Locate the cell with the specified text and output its [X, Y] center coordinate. 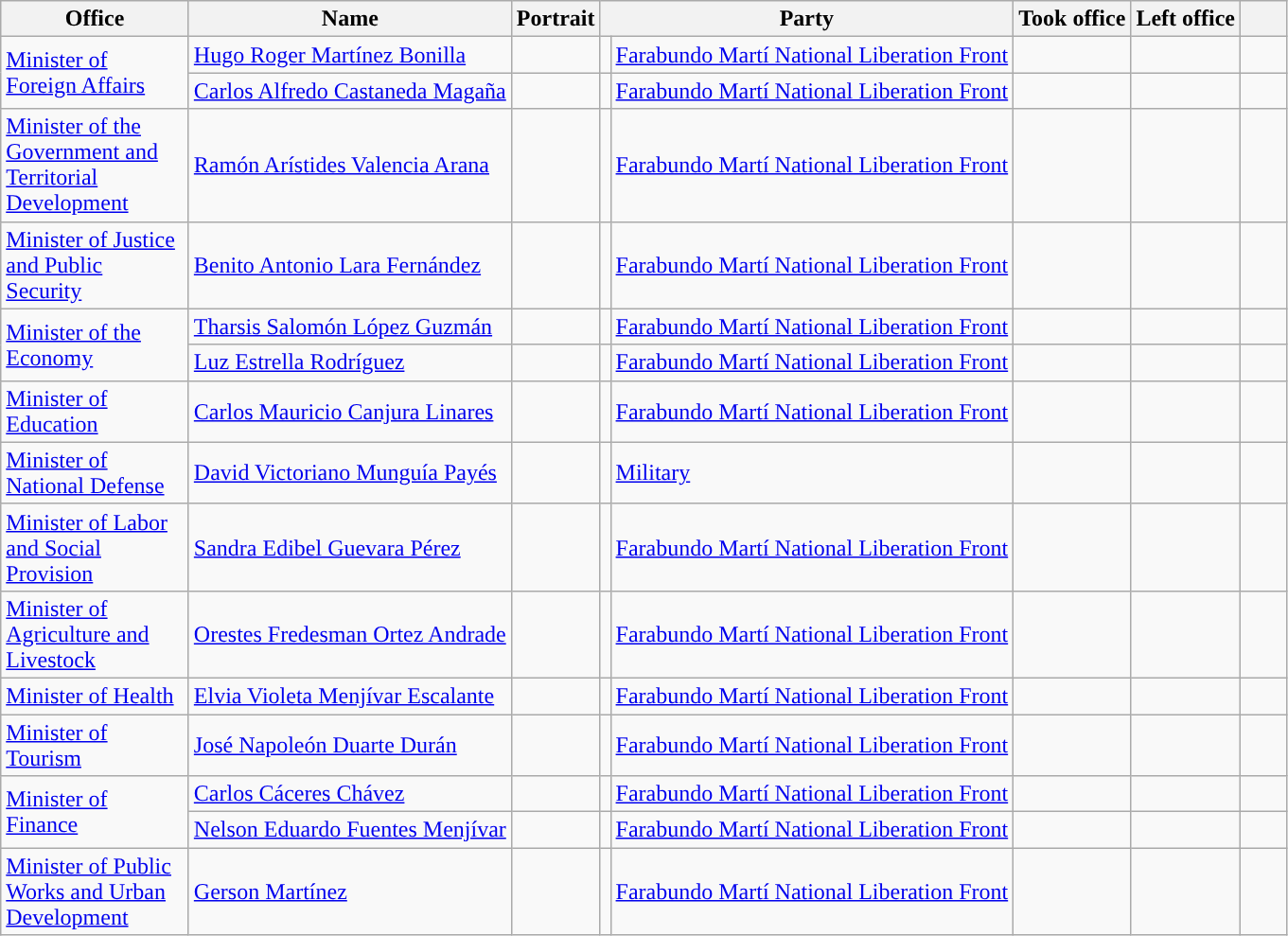
Carlos Alfredo Castaneda Magaña [350, 91]
Ramón Arístides Valencia Arana [350, 165]
Gerson Martínez [350, 892]
Benito Antonio Lara Fernández [350, 265]
Carlos Mauricio Canjura Linares [350, 411]
Nelson Eduardo Fuentes Menjívar [350, 830]
David Victoriano Munguía Payés [350, 473]
Military [812, 473]
Carlos Cáceres Chávez [350, 794]
Minister of the Government and Territorial Development [95, 165]
Luz Estrella Rodríguez [350, 362]
Elvia Violeta Menjívar Escalante [350, 696]
Minister of Public Works and Urban Development [95, 892]
Minister of Health [95, 696]
Minister of Tourism [95, 744]
Minister of National Defense [95, 473]
Tharsis Salomón López Guzmán [350, 327]
José Napoleón Duarte Durán [350, 744]
Minister of Foreign Affairs [95, 73]
Office [95, 19]
Minister of the Economy [95, 344]
Left office [1186, 19]
Sandra Edibel Guevara Pérez [350, 547]
Minister of Education [95, 411]
Party [806, 19]
Hugo Roger Martínez Bonilla [350, 55]
Minister of Labor and Social Provision [95, 547]
Minister of Finance [95, 812]
Orestes Fredesman Ortez Andrade [350, 634]
Name [350, 19]
Minister of Agriculture and Livestock [95, 634]
Portrait [556, 19]
Took office [1072, 19]
Minister of Justice and Public Security [95, 265]
